Capture the cell that displays the provided text and extract its (x, y) central coordinate. 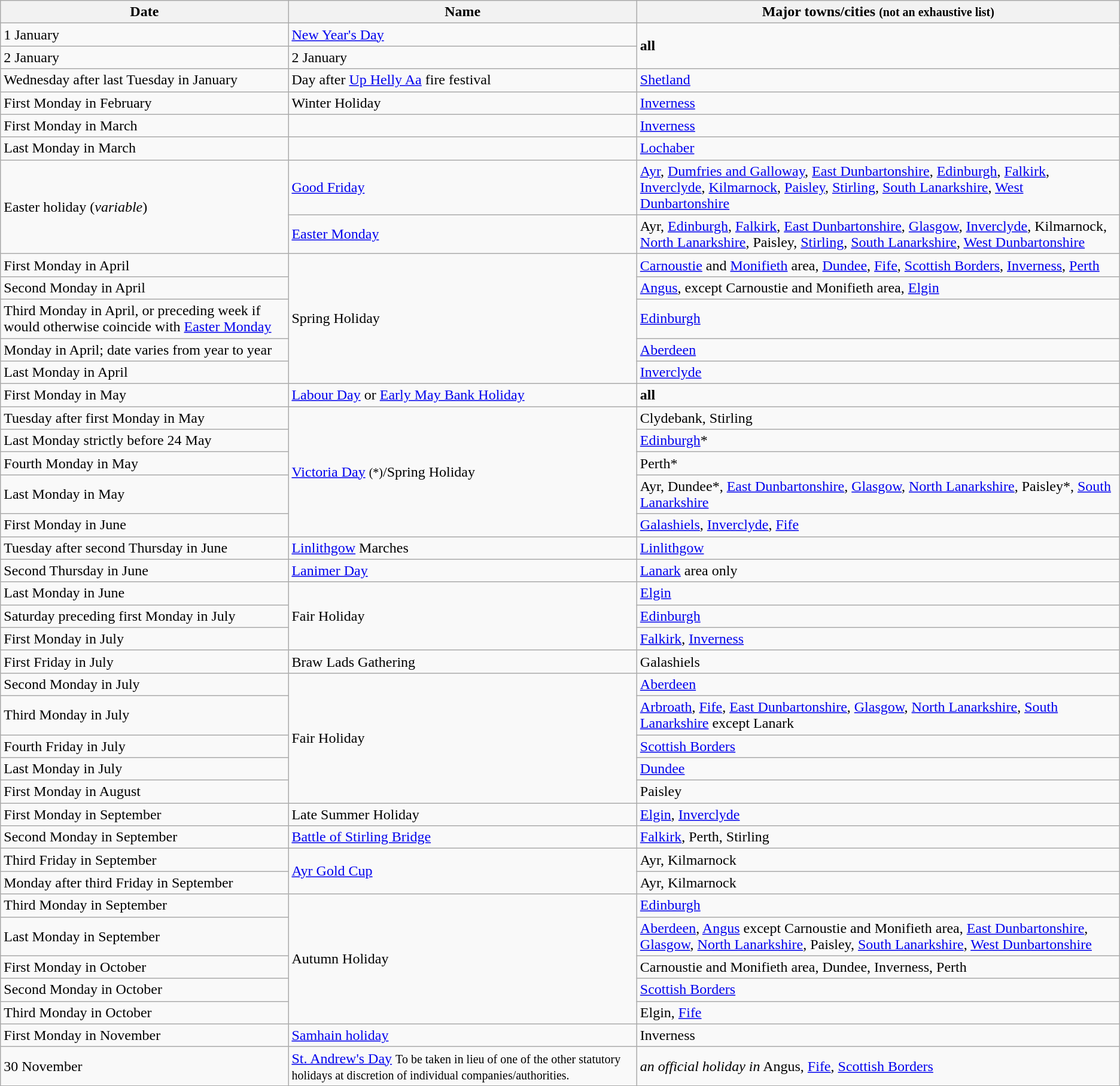
Winter Holiday (462, 103)
First Monday in October (145, 967)
First Monday in June (145, 525)
Fourth Friday in July (145, 746)
Good Friday (462, 187)
Third Monday in July (145, 715)
Falkirk, Inverness (878, 639)
Tuesday after second Thursday in June (145, 548)
Monday in April; date varies from year to year (145, 350)
Lanark area only (878, 571)
Name (462, 12)
Last Monday in March (145, 148)
Easter holiday (variable) (145, 207)
Lanimer Day (462, 571)
Last Monday strictly before 24 May (145, 441)
Last Monday in May (145, 494)
Lochaber (878, 148)
Dundee (878, 769)
Linlithgow Marches (462, 548)
Third Monday in October (145, 1012)
Inverclyde (878, 373)
Edinburgh* (878, 441)
Second Monday in April (145, 288)
Arbroath, Fife, East Dunbartonshire, Glasgow, North Lanarkshire, South Lanarkshire except Lanark (878, 715)
Battle of Stirling Bridge (462, 837)
Angus, except Carnoustie and Monifieth area, Elgin (878, 288)
Third Monday in April, or preceding week if would otherwise coincide with Easter Monday (145, 318)
Samhain holiday (462, 1035)
First Monday in September (145, 814)
New Year's Day (462, 35)
Last Monday in September (145, 936)
Last Monday in June (145, 593)
Ayr, Dundee*, East Dunbartonshire, Glasgow, North Lanarkshire, Paisley*, South Lanarkshire (878, 494)
Saturday preceding first Monday in July (145, 616)
Major towns/cities (not an exhaustive list) (878, 12)
First Monday in April (145, 265)
Second Monday in September (145, 837)
Second Monday in October (145, 990)
Date (145, 12)
First Monday in May (145, 395)
30 November (145, 1066)
Fourth Monday in May (145, 463)
Paisley (878, 792)
Linlithgow (878, 548)
Third Monday in September (145, 905)
Late Summer Holiday (462, 814)
Elgin (878, 593)
Clydebank, Stirling (878, 418)
First Monday in July (145, 639)
Third Friday in September (145, 860)
Shetland (878, 80)
Carnoustie and Monifieth area, Dundee, Fife, Scottish Borders, Inverness, Perth (878, 265)
First Monday in August (145, 792)
Galashiels (878, 661)
Elgin, Fife (878, 1012)
1 January (145, 35)
Ayr Gold Cup (462, 871)
Elgin, Inverclyde (878, 814)
Day after Up Helly Aa fire festival (462, 80)
Monday after third Friday in September (145, 883)
St. Andrew's Day To be taken in lieu of one of the other statutory holidays at discretion of individual companies/authorities. (462, 1066)
Carnoustie and Monifieth area, Dundee, Inverness, Perth (878, 967)
Second Monday in July (145, 684)
Autumn Holiday (462, 959)
Spring Holiday (462, 318)
Falkirk, Perth, Stirling (878, 837)
Perth* (878, 463)
Braw Lads Gathering (462, 661)
First Monday in February (145, 103)
First Friday in July (145, 661)
Last Monday in April (145, 373)
Easter Monday (462, 234)
Victoria Day (*)/Spring Holiday (462, 471)
Labour Day or Early May Bank Holiday (462, 395)
Wednesday after last Tuesday in January (145, 80)
First Monday in November (145, 1035)
Tuesday after first Monday in May (145, 418)
First Monday in March (145, 126)
an official holiday in Angus, Fife, Scottish Borders (878, 1066)
Galashiels, Inverclyde, Fife (878, 525)
Last Monday in July (145, 769)
Second Thursday in June (145, 571)
